Return the (X, Y) coordinate for the center point of the cell that contains the specified text.  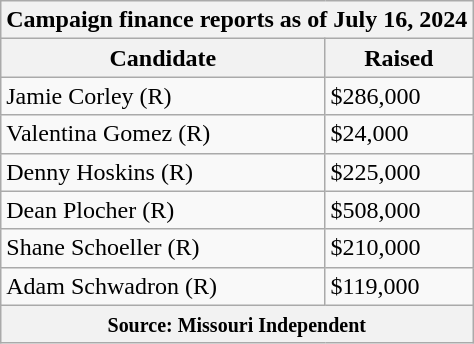
Campaign finance reports as of July 16, 2024 (237, 20)
Candidate (163, 58)
Raised (399, 58)
$24,000 (399, 134)
$286,000 (399, 96)
$508,000 (399, 210)
$119,000 (399, 286)
Source: Missouri Independent (237, 324)
Jamie Corley (R) (163, 96)
$225,000 (399, 172)
$210,000 (399, 248)
Shane Schoeller (R) (163, 248)
Dean Plocher (R) (163, 210)
Valentina Gomez (R) (163, 134)
Adam Schwadron (R) (163, 286)
Denny Hoskins (R) (163, 172)
